Capture the cell that displays the provided text and extract its [X, Y] central coordinate. 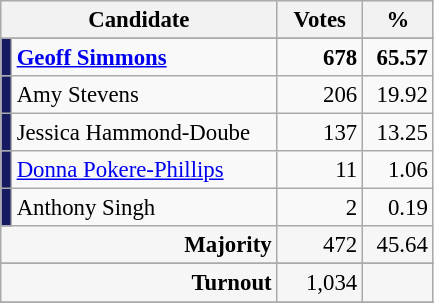
11 [320, 170]
206 [320, 95]
1.06 [398, 170]
0.19 [398, 208]
Amy Stevens [144, 95]
Jessica Hammond-Doube [144, 133]
45.64 [398, 245]
65.57 [398, 58]
19.92 [398, 95]
Anthony Singh [144, 208]
% [398, 20]
Majority [139, 245]
2 [320, 208]
Donna Pokere-Phillips [144, 170]
1,034 [320, 283]
Candidate [139, 20]
Geoff Simmons [144, 58]
137 [320, 133]
13.25 [398, 133]
472 [320, 245]
Turnout [139, 283]
Votes [320, 20]
678 [320, 58]
